Identify which cell holds the provided text, then report its (X, Y) central coordinate. 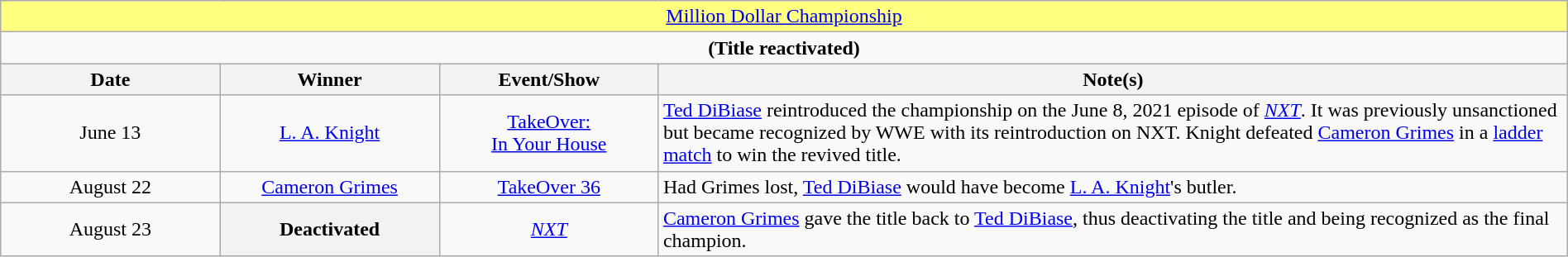
NXT (549, 230)
June 13 (111, 133)
Had Grimes lost, Ted DiBiase would have become L. A. Knight's butler. (1113, 187)
(Title reactivated) (784, 48)
Cameron Grimes (329, 187)
Winner (329, 79)
TakeOver 36 (549, 187)
August 23 (111, 230)
L. A. Knight (329, 133)
Note(s) (1113, 79)
August 22 (111, 187)
Million Dollar Championship (784, 17)
Date (111, 79)
Event/Show (549, 79)
Deactivated (329, 230)
Cameron Grimes gave the title back to Ted DiBiase, thus deactivating the title and being recognized as the final champion. (1113, 230)
TakeOver:In Your House (549, 133)
